Find where the given text appears and provide that cell's center as [X, Y] coordinate. 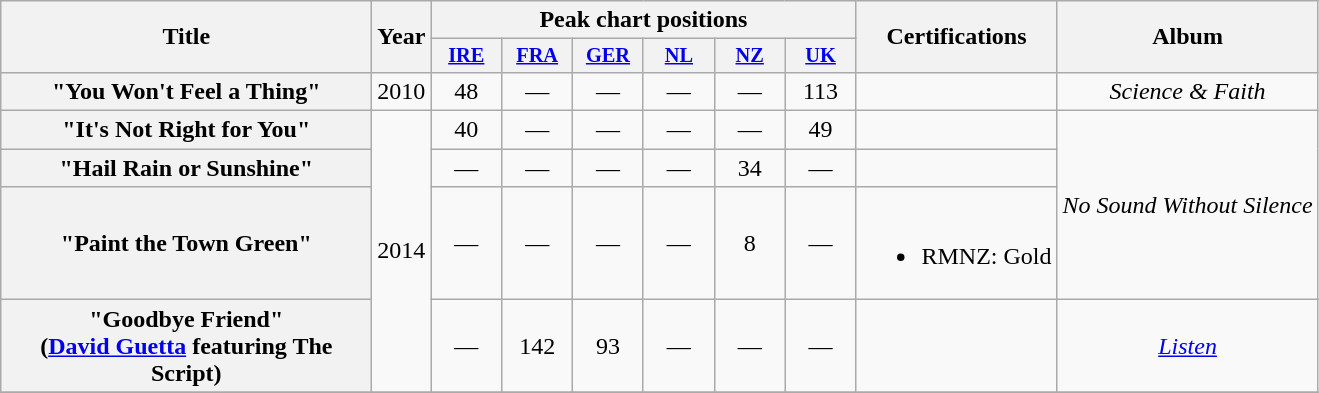
"You Won't Feel a Thing" [186, 91]
2010 [402, 91]
40 [466, 130]
RMNZ: Gold [956, 244]
49 [820, 130]
Title [186, 37]
"Hail Rain or Sunshine" [186, 168]
Album [1188, 37]
93 [608, 346]
2014 [402, 252]
NZ [750, 56]
Peak chart positions [644, 20]
142 [538, 346]
Science & Faith [1188, 91]
UK [820, 56]
"It's Not Right for You" [186, 130]
Year [402, 37]
GER [608, 56]
Certifications [956, 37]
8 [750, 244]
48 [466, 91]
NL [678, 56]
113 [820, 91]
FRA [538, 56]
Listen [1188, 346]
"Goodbye Friend"(David Guetta featuring The Script) [186, 346]
IRE [466, 56]
"Paint the Town Green" [186, 244]
34 [750, 168]
No Sound Without Silence [1188, 206]
